Scan for the cell matching the given text and deliver its [x, y] coordinate at center. 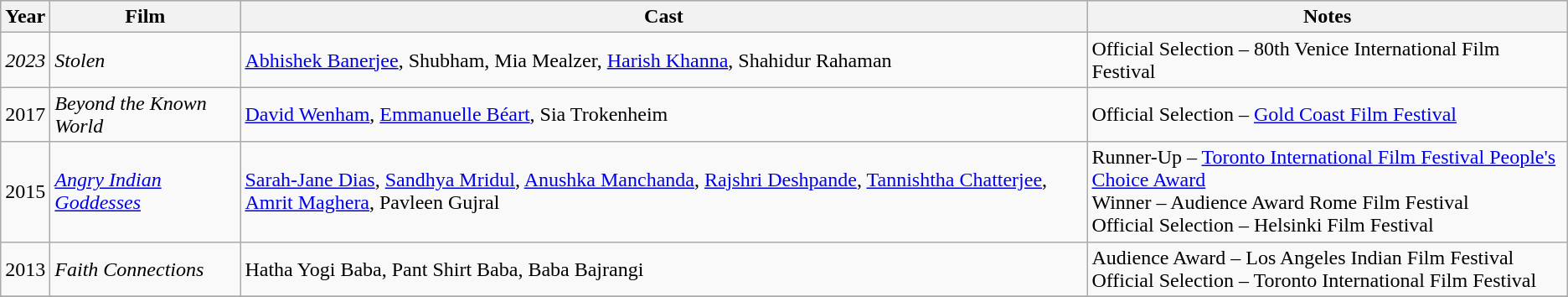
Film [146, 17]
2023 [25, 60]
Angry Indian Goddesses [146, 191]
Official Selection – 80th Venice International Film Festival [1327, 60]
Official Selection – Gold Coast Film Festival [1327, 114]
Hatha Yogi Baba, Pant Shirt Baba, Baba Bajrangi [663, 268]
2017 [25, 114]
Notes [1327, 17]
Beyond the Known World [146, 114]
Sarah-Jane Dias, Sandhya Mridul, Anushka Manchanda, Rajshri Deshpande, Tannishtha Chatterjee, Amrit Maghera, Pavleen Gujral [663, 191]
Year [25, 17]
2015 [25, 191]
Faith Connections [146, 268]
Stolen [146, 60]
2013 [25, 268]
David Wenham, Emmanuelle Béart, Sia Trokenheim [663, 114]
Audience Award – Los Angeles Indian Film Festival Official Selection – Toronto International Film Festival [1327, 268]
Abhishek Banerjee, Shubham, Mia Mealzer, Harish Khanna, Shahidur Rahaman [663, 60]
Cast [663, 17]
